Locate the cell with the specified text and output its (x, y) center coordinate. 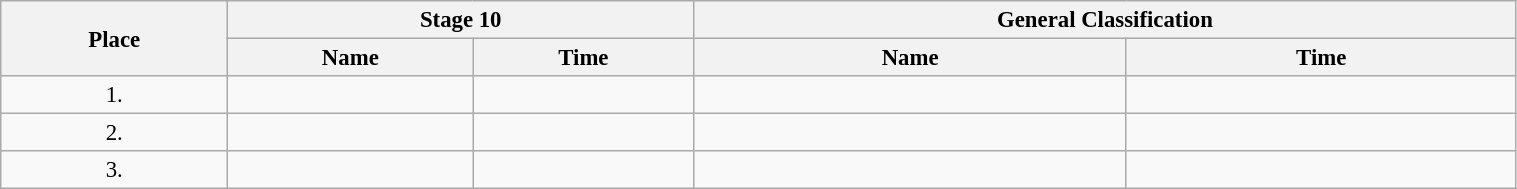
1. (114, 95)
Place (114, 38)
Stage 10 (461, 20)
General Classification (1105, 20)
2. (114, 133)
3. (114, 170)
